Return (x, y) of the center of cell containing provided text 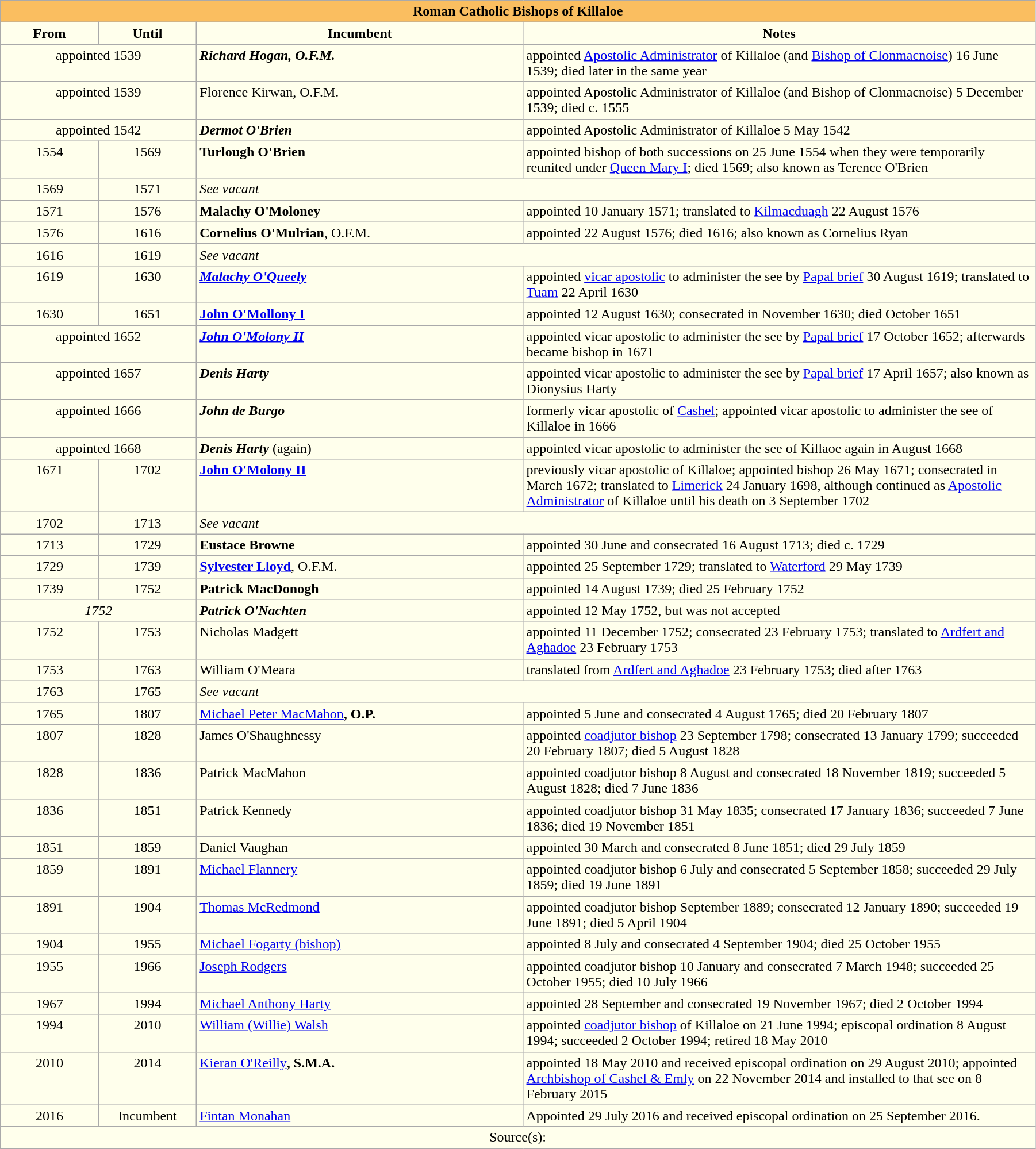
Sylvester Lloyd, O.F.M. (360, 567)
appointed 12 May 1752, but was not accepted (779, 610)
appointed 14 August 1739; died 25 February 1752 (779, 589)
appointed coadjutor bishop 23 September 1798; consecrated 13 January 1799; succeeded 20 February 1807; died 5 August 1828 (779, 743)
appointed 5 June and consecrated 4 August 1765; died 20 February 1807 (779, 713)
appointed 1652 (99, 344)
appointed vicar apostolic to administer the see by Papal brief 17 October 1652; afterwards became bishop in 1671 (779, 344)
Patrick MacDonogh (360, 589)
Daniel Vaughan (360, 848)
Malachy O'Moloney (360, 211)
Joseph Rodgers (360, 974)
Michael Flannery (360, 877)
From (49, 33)
Dermot O'Brien (360, 130)
appointed 30 June and consecrated 16 August 1713; died c. 1729 (779, 545)
appointed coadjutor bishop September 1889; consecrated 12 January 1890; succeeded 19 June 1891; died 5 April 1904 (779, 915)
Nicholas Madgett (360, 640)
James O'Shaughnessy (360, 743)
1671 (49, 486)
appointed 1542 (99, 130)
appointed coadjutor bishop 6 July and consecrated 5 September 1858; succeeded 29 July 1859; died 19 June 1891 (779, 877)
formerly vicar apostolic of Cashel; appointed vicar apostolic to administer the see of Killaloe in 1666 (779, 418)
Appointed 29 July 2016 and received episcopal ordination on 25 September 2016. (779, 1116)
Kieran O'Reilly, S.M.A. (360, 1078)
Florence Kirwan, O.F.M. (360, 100)
appointed coadjutor bishop 8 August and consecrated 18 November 1819; succeeded 5 August 1828; died 7 June 1836 (779, 781)
translated from Ardfert and Aghadoe 23 February 1753; died after 1763 (779, 670)
Denis Harty (again) (360, 448)
Fintan Monahan (360, 1116)
1967 (49, 1004)
2014 (147, 1078)
1966 (147, 974)
appointed 22 August 1576; died 1616; also known as Cornelius Ryan (779, 233)
appointed 1657 (99, 382)
Thomas McRedmond (360, 915)
appointed 1666 (99, 418)
appointed bishop of both successions on 25 June 1554 when they were temporarily reunited under Queen Mary I; died 1569; also known as Terence O'Brien (779, 160)
Cornelius O'Mulrian, O.F.M. (360, 233)
appointed 28 September and consecrated 19 November 1967; died 2 October 1994 (779, 1004)
appointed 30 March and consecrated 8 June 1851; died 29 July 1859 (779, 848)
Notes (779, 33)
John O'Mollony I (360, 314)
appointed vicar apostolic to administer the see by Papal brief 30 August 1619; translated to Tuam 22 April 1630 (779, 284)
appointed coadjutor bishop 10 January and consecrated 7 March 1948; succeeded 25 October 1955; died 10 July 1966 (779, 974)
William O'Meara (360, 670)
William (Willie) Walsh (360, 1033)
Michael Peter MacMahon, O.P. (360, 713)
Michael Fogarty (bishop) (360, 944)
appointed Apostolic Administrator of Killaloe (and Bishop of Clonmacnoise) 5 December 1539; died c. 1555 (779, 100)
appointed 12 August 1630; consecrated in November 1630; died October 1651 (779, 314)
2016 (49, 1116)
Patrick Kennedy (360, 817)
Malachy O'Queely (360, 284)
appointed 25 September 1729; translated to Waterford 29 May 1739 (779, 567)
appointed coadjutor bishop of Killaloe on 21 June 1994; episcopal ordination 8 August 1994; succeeded 2 October 1994; retired 18 May 2010 (779, 1033)
John de Burgo (360, 418)
appointed vicar apostolic to administer the see by Papal brief 17 April 1657; also known as Dionysius Harty (779, 382)
Source(s): (518, 1138)
Roman Catholic Bishops of Killaloe (518, 11)
Turlough O'Brien (360, 160)
appointed coadjutor bishop 31 May 1835; consecrated 17 January 1836; succeeded 7 June 1836; died 19 November 1851 (779, 817)
Patrick MacMahon (360, 781)
Eustace Browne (360, 545)
appointed 11 December 1752; consecrated 23 February 1753; translated to Ardfert and Aghadoe 23 February 1753 (779, 640)
Until (147, 33)
1651 (147, 314)
appointed 10 January 1571; translated to Kilmacduagh 22 August 1576 (779, 211)
Patrick O'Nachten (360, 610)
appointed Apostolic Administrator of Killaloe 5 May 1542 (779, 130)
Michael Anthony Harty (360, 1004)
appointed vicar apostolic to administer the see of Killaoe again in August 1668 (779, 448)
appointed 1668 (99, 448)
appointed 8 July and consecrated 4 September 1904; died 25 October 1955 (779, 944)
Denis Harty (360, 382)
appointed Apostolic Administrator of Killaloe (and Bishop of Clonmacnoise) 16 June 1539; died later in the same year (779, 63)
Richard Hogan, O.F.M. (360, 63)
1554 (49, 160)
